Capture the cell that displays the provided text and extract its (x, y) central coordinate. 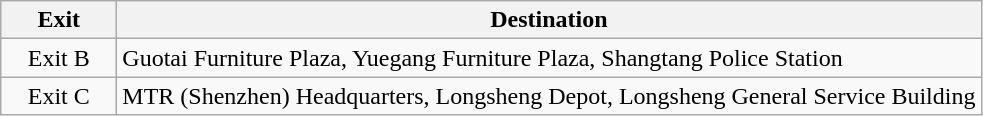
Guotai Furniture Plaza, Yuegang Furniture Plaza, Shangtang Police Station (549, 58)
MTR (Shenzhen) Headquarters, Longsheng Depot, Longsheng General Service Building (549, 96)
Exit B (59, 58)
Destination (549, 20)
Exit C (59, 96)
Exit (59, 20)
